Capture the cell that displays the provided text and extract its [x, y] central coordinate. 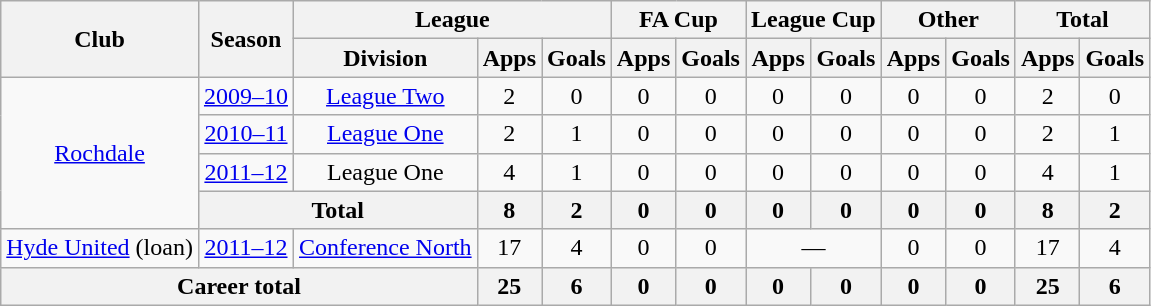
2009–10 [246, 96]
Other [948, 20]
Conference North [385, 248]
League Two [385, 96]
FA Cup [678, 20]
Club [100, 39]
Season [246, 39]
— [814, 248]
Hyde United (loan) [100, 248]
League Cup [814, 20]
Rochdale [100, 153]
Division [385, 58]
Career total [239, 286]
League [452, 20]
2010–11 [246, 134]
